Scan for the cell matching the given text and deliver its [x, y] coordinate at center. 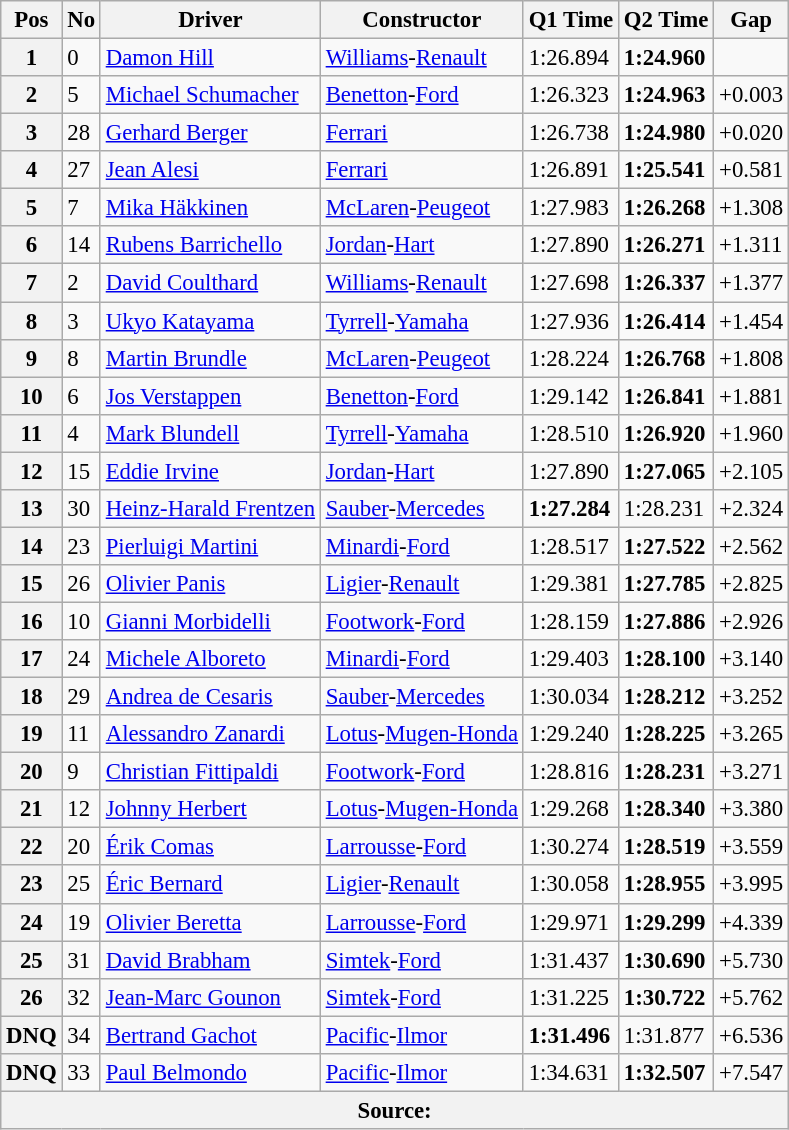
Martin Brundle [210, 358]
32 [81, 997]
1:29.971 [570, 922]
1:34.631 [570, 1073]
1:31.877 [666, 1035]
+3.559 [752, 847]
Gerhard Berger [210, 133]
1:31.496 [570, 1035]
+0.020 [752, 133]
Gianni Morbidelli [210, 621]
+3.265 [752, 734]
Mika Häkkinen [210, 208]
30 [81, 509]
Olivier Beretta [210, 922]
+1.377 [752, 283]
1:28.519 [666, 847]
1:28.225 [666, 734]
+3.271 [752, 772]
Jean-Marc Gounon [210, 997]
1:28.224 [570, 358]
Eddie Irvine [210, 471]
1:29.381 [570, 584]
0 [81, 58]
Christian Fittipaldi [210, 772]
Paul Belmondo [210, 1073]
1:30.690 [666, 960]
16 [32, 621]
Mark Blundell [210, 433]
+7.547 [752, 1073]
David Coulthard [210, 283]
Éric Bernard [210, 885]
Rubens Barrichello [210, 245]
1:26.768 [666, 358]
1:30.034 [570, 697]
1:24.980 [666, 133]
+0.581 [752, 170]
1:26.891 [570, 170]
+1.454 [752, 321]
1:26.323 [570, 95]
+4.339 [752, 922]
+1.308 [752, 208]
Michele Alboreto [210, 659]
+2.926 [752, 621]
1:30.058 [570, 885]
1:28.100 [666, 659]
1:27.698 [570, 283]
+3.140 [752, 659]
1:27.936 [570, 321]
Constructor [422, 20]
1:24.963 [666, 95]
Pos [32, 20]
Ukyo Katayama [210, 321]
Érik Comas [210, 847]
Source: [395, 1110]
28 [81, 133]
1:30.274 [570, 847]
13 [32, 509]
1:28.159 [570, 621]
1:31.437 [570, 960]
1:29.268 [570, 809]
+2.105 [752, 471]
1:26.894 [570, 58]
1 [32, 58]
21 [32, 809]
18 [32, 697]
27 [81, 170]
1:29.299 [666, 922]
1:26.920 [666, 433]
22 [32, 847]
1:30.722 [666, 997]
Jean Alesi [210, 170]
+2.562 [752, 546]
1:29.142 [570, 396]
1:29.240 [570, 734]
+1.311 [752, 245]
17 [32, 659]
+1.808 [752, 358]
1:27.886 [666, 621]
Michael Schumacher [210, 95]
Alessandro Zanardi [210, 734]
Damon Hill [210, 58]
Heinz-Harald Frentzen [210, 509]
1:29.403 [570, 659]
Johnny Herbert [210, 809]
+3.995 [752, 885]
1:26.414 [666, 321]
Bertrand Gachot [210, 1035]
1:27.522 [666, 546]
1:25.541 [666, 170]
1:26.271 [666, 245]
Q1 Time [570, 20]
29 [81, 697]
Gap [752, 20]
1:24.960 [666, 58]
+1.881 [752, 396]
+2.825 [752, 584]
1:26.738 [570, 133]
1:27.065 [666, 471]
1:28.816 [570, 772]
1:28.340 [666, 809]
31 [81, 960]
No [81, 20]
1:26.841 [666, 396]
Pierluigi Martini [210, 546]
Q2 Time [666, 20]
34 [81, 1035]
+0.003 [752, 95]
1:26.337 [666, 283]
David Brabham [210, 960]
+1.960 [752, 433]
1:27.284 [570, 509]
+5.762 [752, 997]
Andrea de Cesaris [210, 697]
Olivier Panis [210, 584]
1:28.212 [666, 697]
1:32.507 [666, 1073]
1:28.955 [666, 885]
+5.730 [752, 960]
1:31.225 [570, 997]
33 [81, 1073]
1:27.785 [666, 584]
1:26.268 [666, 208]
+6.536 [752, 1035]
Jos Verstappen [210, 396]
1:27.983 [570, 208]
+3.252 [752, 697]
Driver [210, 20]
1:28.510 [570, 433]
1:28.517 [570, 546]
+3.380 [752, 809]
+2.324 [752, 509]
